Locate the cell with the specified text and output its [x, y] center coordinate. 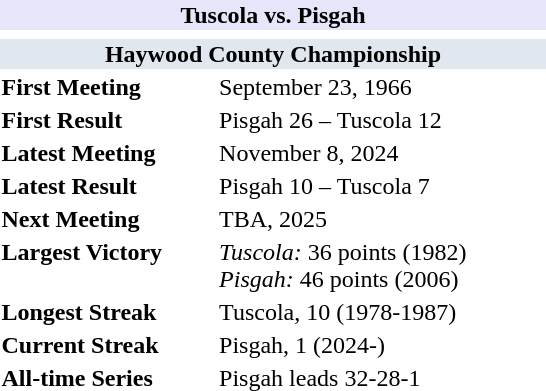
First Result [108, 120]
First Meeting [108, 87]
Pisgah 26 – Tuscola 12 [382, 120]
Tuscola vs. Pisgah [273, 15]
Largest Victory [108, 266]
Next Meeting [108, 219]
Pisgah 10 – Tuscola 7 [382, 186]
November 8, 2024 [382, 153]
Tuscola: 36 points (1982)Pisgah: 46 points (2006) [382, 266]
Current Streak [108, 345]
Pisgah, 1 (2024-) [382, 345]
September 23, 1966 [382, 87]
Haywood County Championship [273, 54]
Longest Streak [108, 312]
TBA, 2025 [382, 219]
Latest Meeting [108, 153]
Latest Result [108, 186]
Tuscola, 10 (1978-1987) [382, 312]
